Return [X, Y] of the center of cell containing provided text 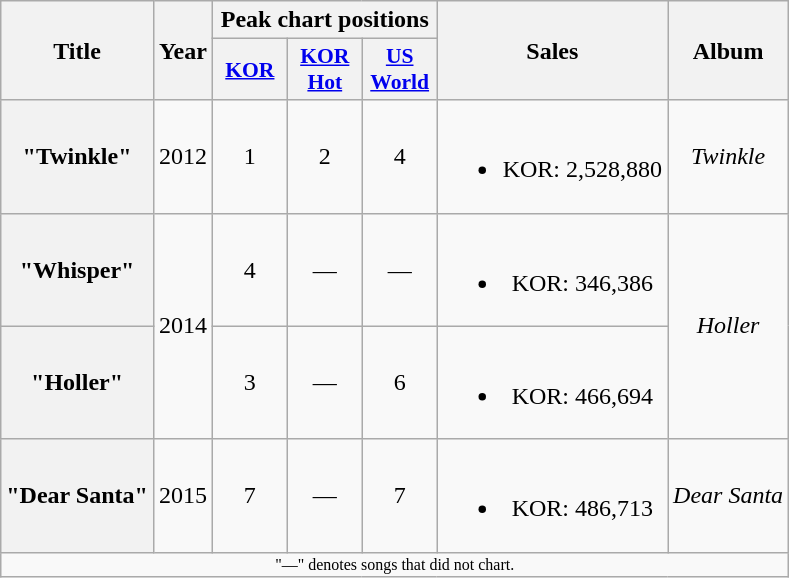
"Holler" [78, 382]
1 [250, 156]
3 [250, 382]
"Dear Santa" [78, 496]
"—" denotes songs that did not chart. [395, 564]
KORHot [324, 70]
2 [324, 156]
Holler [728, 326]
Dear Santa [728, 496]
"Whisper" [78, 270]
Year [182, 50]
KOR: 486,713 [552, 496]
KOR: 2,528,880 [552, 156]
USWorld [400, 70]
6 [400, 382]
2012 [182, 156]
KOR: 346,386 [552, 270]
Album [728, 50]
"Twinkle" [78, 156]
2014 [182, 326]
Twinkle [728, 156]
Peak chart positions [324, 20]
KOR: 466,694 [552, 382]
KOR [250, 70]
Sales [552, 50]
Title [78, 50]
2015 [182, 496]
